For the text-containing cell, return its midpoint in [x, y] coordinate format. 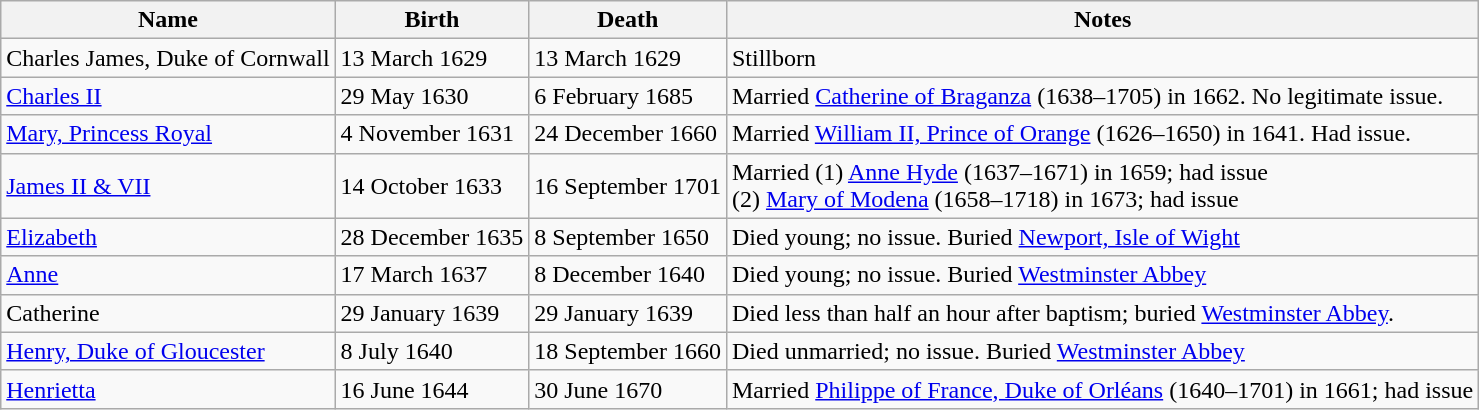
16 September 1701 [628, 186]
18 September 1660 [628, 351]
Married Philippe of France, Duke of Orléans (1640–1701) in 1661; had issue [1102, 389]
Charles II [168, 96]
28 December 1635 [432, 237]
Died less than half an hour after baptism; buried Westminster Abbey. [1102, 313]
8 December 1640 [628, 275]
Anne [168, 275]
Married (1) Anne Hyde (1637–1671) in 1659; had issue(2) Mary of Modena (1658–1718) in 1673; had issue [1102, 186]
Death [628, 20]
16 June 1644 [432, 389]
14 October 1633 [432, 186]
Married William II, Prince of Orange (1626–1650) in 1641. Had issue. [1102, 134]
Henrietta [168, 389]
8 July 1640 [432, 351]
Henry, Duke of Gloucester [168, 351]
4 November 1631 [432, 134]
Birth [432, 20]
24 December 1660 [628, 134]
Charles James, Duke of Cornwall [168, 58]
Catherine [168, 313]
Elizabeth [168, 237]
Name [168, 20]
Married Catherine of Braganza (1638–1705) in 1662. No legitimate issue. [1102, 96]
Died young; no issue. Buried Westminster Abbey [1102, 275]
Died young; no issue. Buried Newport, Isle of Wight [1102, 237]
17 March 1637 [432, 275]
James II & VII [168, 186]
Notes [1102, 20]
Mary, Princess Royal [168, 134]
Stillborn [1102, 58]
8 September 1650 [628, 237]
30 June 1670 [628, 389]
Died unmarried; no issue. Buried Westminster Abbey [1102, 351]
29 May 1630 [432, 96]
6 February 1685 [628, 96]
